Search for the cell housing the specified text and yield its [X, Y] center coordinate. 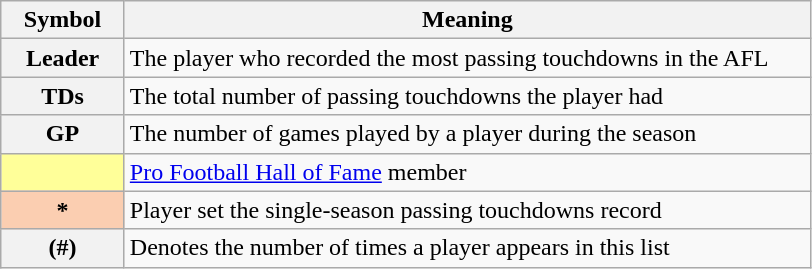
Denotes the number of times a player appears in this list [467, 248]
GP [63, 134]
Meaning [467, 20]
The total number of passing touchdowns the player had [467, 96]
The number of games played by a player during the season [467, 134]
(#) [63, 248]
Pro Football Hall of Fame member [467, 172]
TDs [63, 96]
* [63, 210]
Player set the single-season passing touchdowns record [467, 210]
The player who recorded the most passing touchdowns in the AFL [467, 58]
Leader [63, 58]
Symbol [63, 20]
